Detect which cell encompasses the target text, then output its [x, y] center coordinate. 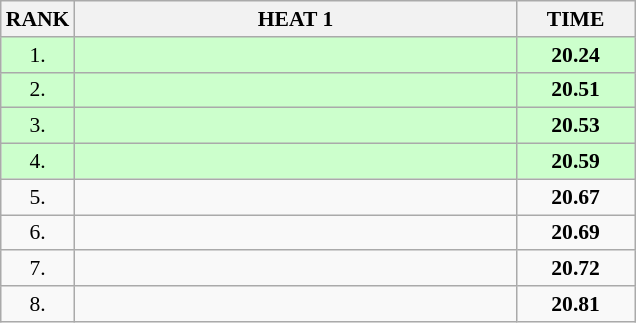
7. [38, 269]
2. [38, 90]
20.53 [576, 126]
TIME [576, 19]
8. [38, 304]
20.69 [576, 233]
20.51 [576, 90]
HEAT 1 [295, 19]
4. [38, 162]
1. [38, 55]
5. [38, 197]
20.67 [576, 197]
RANK [38, 19]
20.81 [576, 304]
3. [38, 126]
20.24 [576, 55]
6. [38, 233]
20.72 [576, 269]
20.59 [576, 162]
